Return the [X, Y] coordinate for the center point of the cell that contains the specified text.  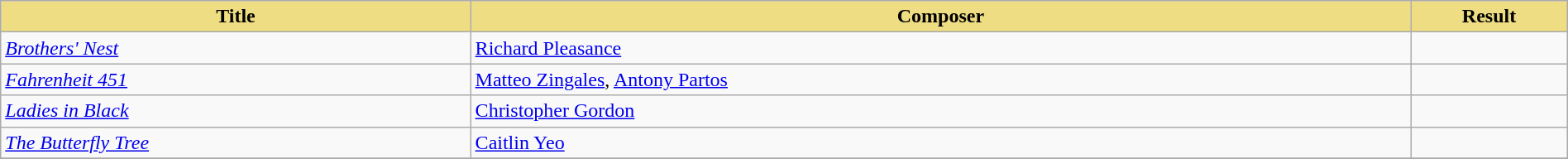
Brothers' Nest [236, 48]
Ladies in Black [236, 111]
Caitlin Yeo [941, 142]
Richard Pleasance [941, 48]
Result [1489, 17]
Composer [941, 17]
Christopher Gordon [941, 111]
Matteo Zingales, Antony Partos [941, 79]
Fahrenheit 451 [236, 79]
The Butterfly Tree [236, 142]
Title [236, 17]
